Capture the cell that displays the provided text and extract its [x, y] central coordinate. 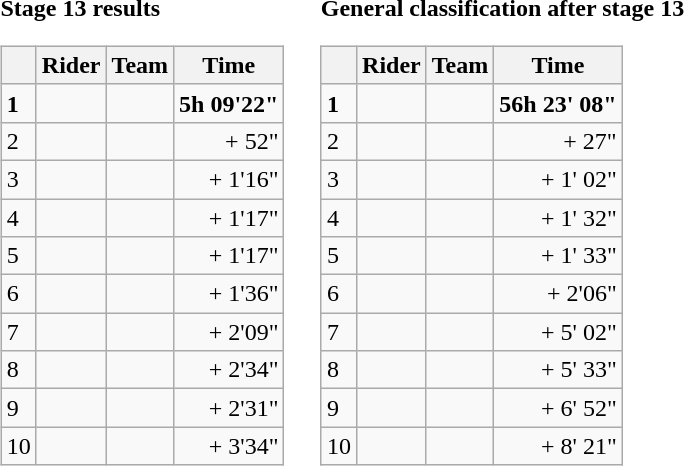
+ 1' 02" [558, 179]
+ 1' 32" [558, 217]
5h 09'22" [229, 103]
+ 8' 21" [558, 446]
+ 2'31" [229, 408]
+ 1'36" [229, 294]
+ 27" [558, 141]
+ 1'16" [229, 179]
+ 2'09" [229, 332]
+ 5' 33" [558, 370]
56h 23' 08" [558, 103]
+ 6' 52" [558, 408]
+ 5' 02" [558, 332]
+ 52" [229, 141]
+ 1' 33" [558, 256]
+ 3'34" [229, 446]
+ 2'34" [229, 370]
+ 2'06" [558, 294]
